Pinpoint the cell where the given text exists, returning its [X, Y] midpoint coordinate. 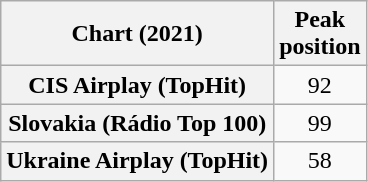
58 [320, 161]
Slovakia (Rádio Top 100) [138, 123]
Peakposition [320, 34]
99 [320, 123]
92 [320, 85]
Chart (2021) [138, 34]
CIS Airplay (TopHit) [138, 85]
Ukraine Airplay (TopHit) [138, 161]
